Determine the (X, Y) coordinate at the center of the cell enclosing the given text.  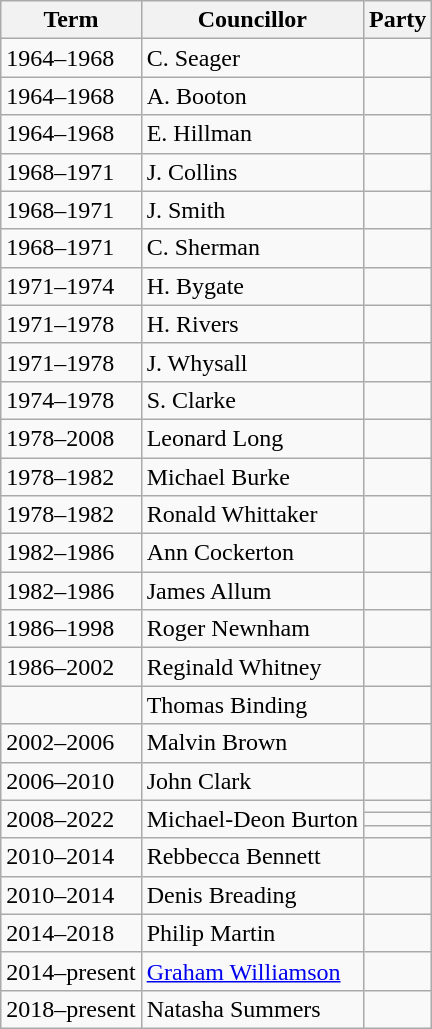
S. Clarke (252, 400)
2008–2022 (71, 819)
E. Hillman (252, 134)
Ann Cockerton (252, 553)
H. Rivers (252, 324)
Ronald Whittaker (252, 515)
Natasha Summers (252, 1009)
2002–2006 (71, 743)
J. Smith (252, 210)
C. Sherman (252, 248)
Rebbecca Bennett (252, 857)
J. Collins (252, 172)
C. Seager (252, 58)
J. Whysall (252, 362)
H. Bygate (252, 286)
A. Booton (252, 96)
Roger Newnham (252, 629)
1971–1974 (71, 286)
Denis Breading (252, 895)
2014–present (71, 971)
1986–1998 (71, 629)
Leonard Long (252, 438)
Party (397, 20)
Thomas Binding (252, 705)
1986–2002 (71, 667)
Michael-Deon Burton (252, 819)
Philip Martin (252, 933)
Malvin Brown (252, 743)
Councillor (252, 20)
Michael Burke (252, 477)
1974–1978 (71, 400)
Term (71, 20)
1978–2008 (71, 438)
2014–2018 (71, 933)
John Clark (252, 781)
James Allum (252, 591)
2018–present (71, 1009)
Reginald Whitney (252, 667)
2006–2010 (71, 781)
Graham Williamson (252, 971)
